Search for the cell housing the specified text and yield its (X, Y) center coordinate. 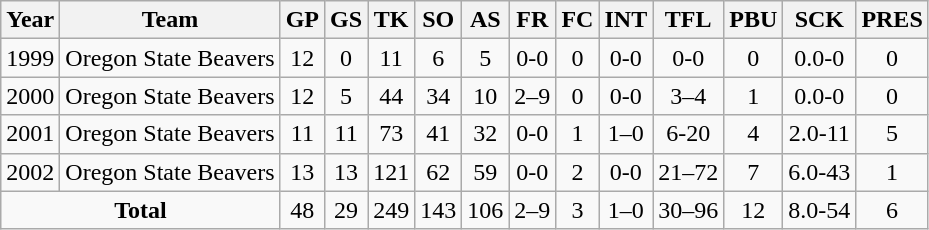
41 (438, 134)
106 (486, 210)
Year (30, 20)
TFL (688, 20)
73 (392, 134)
FR (532, 20)
2002 (30, 172)
121 (392, 172)
2 (578, 172)
48 (302, 210)
AS (486, 20)
10 (486, 96)
3 (578, 210)
SO (438, 20)
PRES (892, 20)
3–4 (688, 96)
8.0-54 (820, 210)
6.0-43 (820, 172)
30–96 (688, 210)
4 (754, 134)
32 (486, 134)
2001 (30, 134)
TK (392, 20)
1999 (30, 58)
INT (626, 20)
GS (346, 20)
GP (302, 20)
Total (140, 210)
FC (578, 20)
Team (170, 20)
SCK (820, 20)
21–72 (688, 172)
29 (346, 210)
59 (486, 172)
7 (754, 172)
2.0-11 (820, 134)
44 (392, 96)
62 (438, 172)
PBU (754, 20)
143 (438, 210)
2000 (30, 96)
34 (438, 96)
249 (392, 210)
6-20 (688, 134)
